Pinpoint the cell where the given text exists, returning its [X, Y] midpoint coordinate. 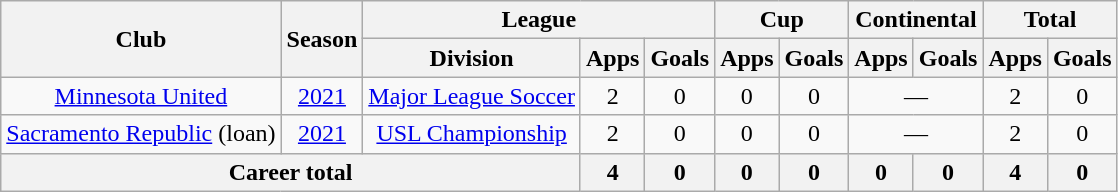
Cup [782, 20]
Major League Soccer [472, 96]
Minnesota United [141, 96]
Total [1050, 20]
USL Championship [472, 134]
Sacramento Republic (loan) [141, 134]
Club [141, 39]
League [539, 20]
Division [472, 58]
Career total [291, 172]
Continental [916, 20]
Season [322, 39]
